Capture the cell that displays the provided text and extract its [X, Y] central coordinate. 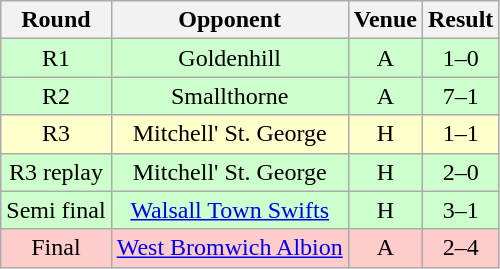
R1 [56, 58]
3–1 [460, 210]
R3 replay [56, 172]
Round [56, 20]
Walsall Town Swifts [230, 210]
Goldenhill [230, 58]
Semi final [56, 210]
R3 [56, 134]
7–1 [460, 96]
R2 [56, 96]
West Bromwich Albion [230, 248]
Final [56, 248]
Result [460, 20]
Opponent [230, 20]
2–0 [460, 172]
Smallthorne [230, 96]
1–1 [460, 134]
Venue [385, 20]
2–4 [460, 248]
1–0 [460, 58]
